Pinpoint the cell where the given text exists, returning its (x, y) midpoint coordinate. 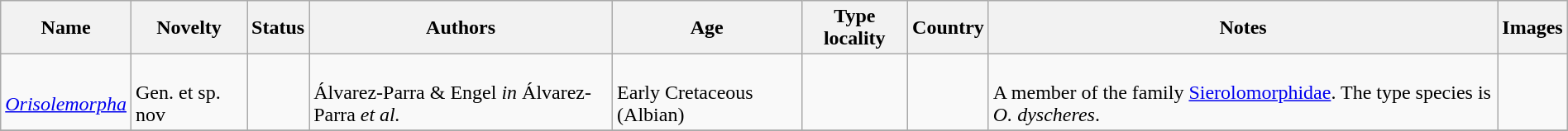
Notes (1242, 28)
Authors (461, 28)
Type locality (855, 28)
Álvarez-Parra & Engel in Álvarez-Parra et al. (461, 92)
Early Cretaceous (Albian) (707, 92)
Name (66, 28)
Orisolemorpha (66, 92)
Status (278, 28)
Age (707, 28)
A member of the family Sierolomorphidae. The type species is O. dyscheres. (1242, 92)
Images (1532, 28)
Novelty (189, 28)
Gen. et sp. nov (189, 92)
Country (949, 28)
